Scan for the cell matching the given text and deliver its [X, Y] coordinate at center. 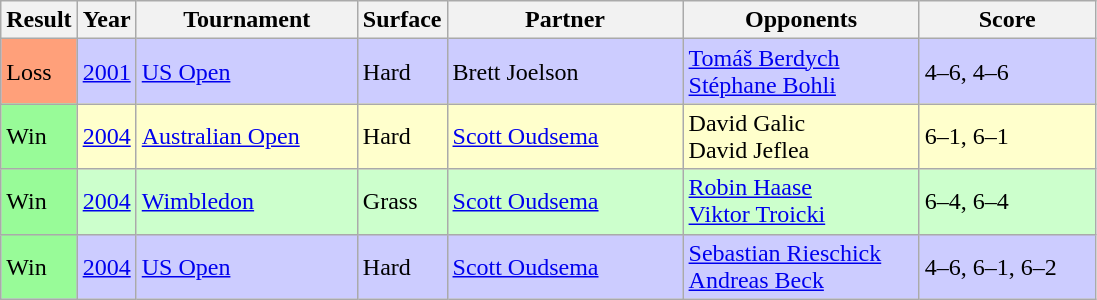
David Galic David Jeflea [801, 136]
Sebastian Rieschick Andreas Beck [801, 266]
Robin Haase Viktor Troicki [801, 202]
6–4, 6–4 [1007, 202]
Result [39, 20]
Tournament [246, 20]
Partner [565, 20]
6–1, 6–1 [1007, 136]
Year [106, 20]
Surface [402, 20]
2001 [106, 72]
Wimbledon [246, 202]
Opponents [801, 20]
4–6, 6–1, 6–2 [1007, 266]
Grass [402, 202]
4–6, 4–6 [1007, 72]
Brett Joelson [565, 72]
Score [1007, 20]
Tomáš Berdych Stéphane Bohli [801, 72]
Australian Open [246, 136]
Loss [39, 72]
